Provide the (X, Y) coordinate of the cell's center where the given text is located.  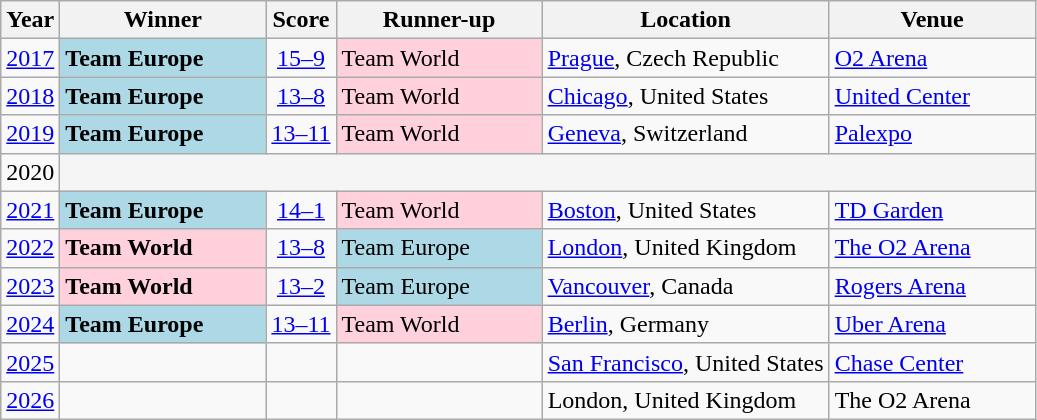
Uber Arena (932, 324)
TD Garden (932, 210)
Palexpo (932, 134)
2024 (30, 324)
Rogers Arena (932, 286)
2026 (30, 400)
Location (686, 20)
Geneva, Switzerland (686, 134)
Chase Center (932, 362)
2020 (30, 172)
2025 (30, 362)
O2 Arena (932, 58)
2022 (30, 248)
14–1 (301, 210)
Year (30, 20)
Chicago, United States (686, 96)
Venue (932, 20)
15–9 (301, 58)
Boston, United States (686, 210)
2021 (30, 210)
Runner-up (439, 20)
Score (301, 20)
Winner (163, 20)
Berlin, Germany (686, 324)
United Center (932, 96)
Vancouver, Canada (686, 286)
2018 (30, 96)
2019 (30, 134)
Prague, Czech Republic (686, 58)
2023 (30, 286)
San Francisco, United States (686, 362)
2017 (30, 58)
13–2 (301, 286)
